Detect which cell encompasses the target text, then output its (x, y) center coordinate. 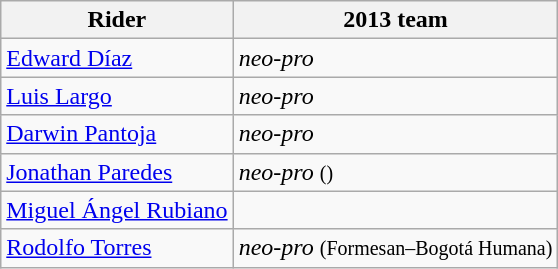
2013 team (396, 20)
Rodolfo Torres (117, 248)
Jonathan Paredes (117, 172)
Luis Largo (117, 96)
Miguel Ángel Rubiano (117, 210)
Rider (117, 20)
Darwin Pantoja (117, 134)
neo-pro () (396, 172)
Edward Díaz (117, 58)
neo-pro (Formesan–Bogotá Humana) (396, 248)
